Extract the [x, y] coordinate from the center of the cell holding the provided text.  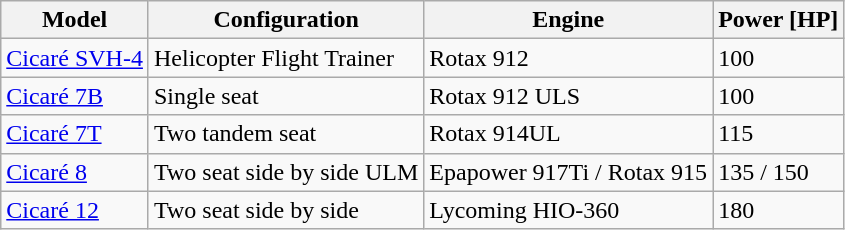
Two seat side by side ULM [286, 172]
Rotax 912 [568, 58]
Epapower 917Ti / Rotax 915 [568, 172]
Rotax 912 ULS [568, 96]
Lycoming HIO-360 [568, 210]
Model [75, 20]
Engine [568, 20]
Two seat side by side [286, 210]
Single seat [286, 96]
Cicaré 12 [75, 210]
Cicaré 8 [75, 172]
Helicopter Flight Trainer [286, 58]
Cicaré 7T [75, 134]
Cicaré SVH-4 [75, 58]
115 [778, 134]
Configuration [286, 20]
135 / 150 [778, 172]
Rotax 914UL [568, 134]
Power [HP] [778, 20]
Two tandem seat [286, 134]
Cicaré 7B [75, 96]
180 [778, 210]
